Pinpoint the cell where the given text exists, returning its [x, y] midpoint coordinate. 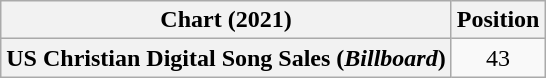
43 [498, 58]
US Christian Digital Song Sales (Billboard) [226, 58]
Position [498, 20]
Chart (2021) [226, 20]
